Extract the [X, Y] coordinate from the center of the cell holding the provided text.  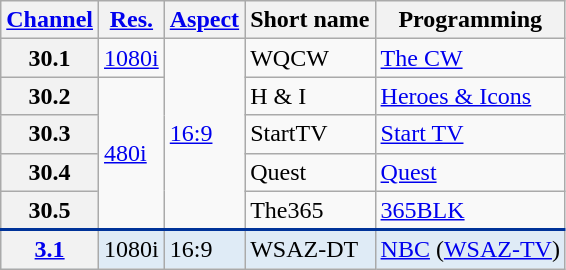
Start TV [470, 134]
Heroes & Icons [470, 96]
480i [132, 154]
WQCW [310, 58]
30.1 [50, 58]
The365 [310, 210]
3.1 [50, 250]
30.2 [50, 96]
Programming [470, 20]
30.5 [50, 210]
Short name [310, 20]
Aspect [204, 20]
WSAZ-DT [310, 250]
30.4 [50, 172]
365BLK [470, 210]
NBC (WSAZ-TV) [470, 250]
30.3 [50, 134]
StartTV [310, 134]
H & I [310, 96]
Res. [132, 20]
The CW [470, 58]
Channel [50, 20]
